Locate the cell with the specified text and output its (X, Y) center coordinate. 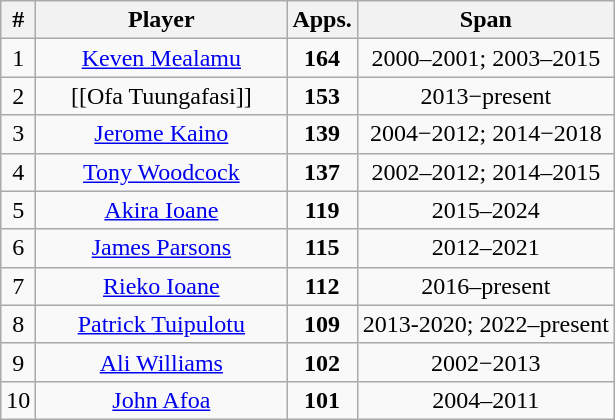
115 (322, 248)
2013−present (486, 96)
10 (18, 400)
153 (322, 96)
Keven Mealamu (162, 58)
2 (18, 96)
9 (18, 362)
2012–2021 (486, 248)
2004−2012; 2014−2018 (486, 134)
119 (322, 210)
[[Ofa Tuungafasi]] (162, 96)
Player (162, 20)
2004–2011 (486, 400)
139 (322, 134)
5 (18, 210)
Span (486, 20)
112 (322, 286)
Patrick Tuipulotu (162, 324)
Apps. (322, 20)
John Afoa (162, 400)
6 (18, 248)
James Parsons (162, 248)
164 (322, 58)
137 (322, 172)
109 (322, 324)
Tony Woodcock (162, 172)
Akira Ioane (162, 210)
3 (18, 134)
Rieko Ioane (162, 286)
101 (322, 400)
2015–2024 (486, 210)
2002–2012; 2014–2015 (486, 172)
4 (18, 172)
1 (18, 58)
2002−2013 (486, 362)
# (18, 20)
Jerome Kaino (162, 134)
Ali Williams (162, 362)
2016–present (486, 286)
2000–2001; 2003–2015 (486, 58)
102 (322, 362)
2013-2020; 2022–present (486, 324)
7 (18, 286)
8 (18, 324)
